Output the (X, Y) coordinate of the center of the cell containing the given text.  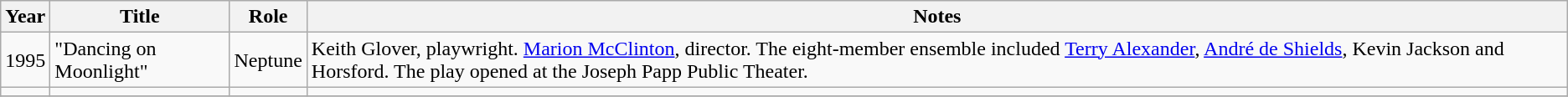
1995 (25, 60)
Neptune (268, 60)
Role (268, 17)
Year (25, 17)
Notes (936, 17)
"Dancing on Moonlight" (140, 60)
Title (140, 17)
